Provide the (x, y) coordinate of the cell's center where the given text is located.  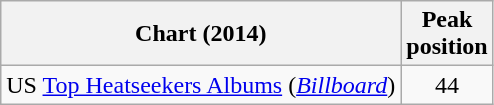
44 (447, 85)
Peakposition (447, 34)
Chart (2014) (201, 34)
US Top Heatseekers Albums (Billboard) (201, 85)
